Provide the [x, y] coordinate of the cell's center where the given text is located.  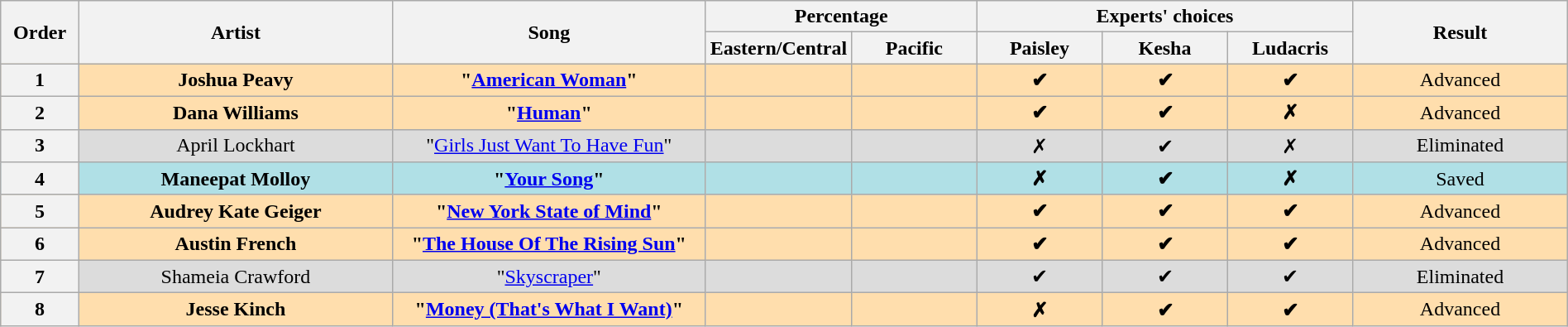
Austin French [235, 244]
Pacific [915, 48]
Jesse Kinch [235, 310]
"New York State of Mind" [549, 211]
Paisley [1040, 48]
April Lockhart [235, 146]
Kesha [1165, 48]
"Skyscraper" [549, 277]
"Money (That's What I Want)" [549, 310]
Order [40, 32]
"The House Of The Rising Sun" [549, 244]
Shameia Crawford [235, 277]
Eastern/Central [778, 48]
Saved [1460, 179]
6 [40, 244]
8 [40, 310]
2 [40, 113]
Percentage [841, 17]
"Your Song" [549, 179]
Artist [235, 32]
"Human" [549, 113]
"Girls Just Want To Have Fun" [549, 146]
3 [40, 146]
"American Woman" [549, 80]
Joshua Peavy [235, 80]
5 [40, 211]
1 [40, 80]
4 [40, 179]
Maneepat Molloy [235, 179]
Experts' choices [1164, 17]
Dana Williams [235, 113]
7 [40, 277]
Ludacris [1290, 48]
Song [549, 32]
Audrey Kate Geiger [235, 211]
Result [1460, 32]
